Detect which cell encompasses the target text, then output its [x, y] center coordinate. 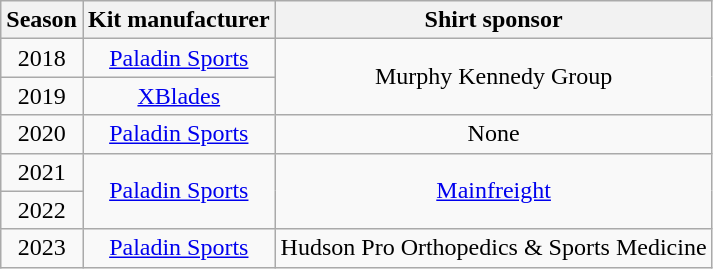
Season [42, 20]
Murphy Kennedy Group [494, 77]
Mainfreight [494, 191]
2022 [42, 210]
Shirt sponsor [494, 20]
2021 [42, 172]
2019 [42, 96]
2020 [42, 134]
None [494, 134]
Kit manufacturer [178, 20]
2018 [42, 58]
2023 [42, 248]
Hudson Pro Orthopedics & Sports Medicine [494, 248]
XBlades [178, 96]
